Pinpoint the cell where the given text exists, returning its (X, Y) midpoint coordinate. 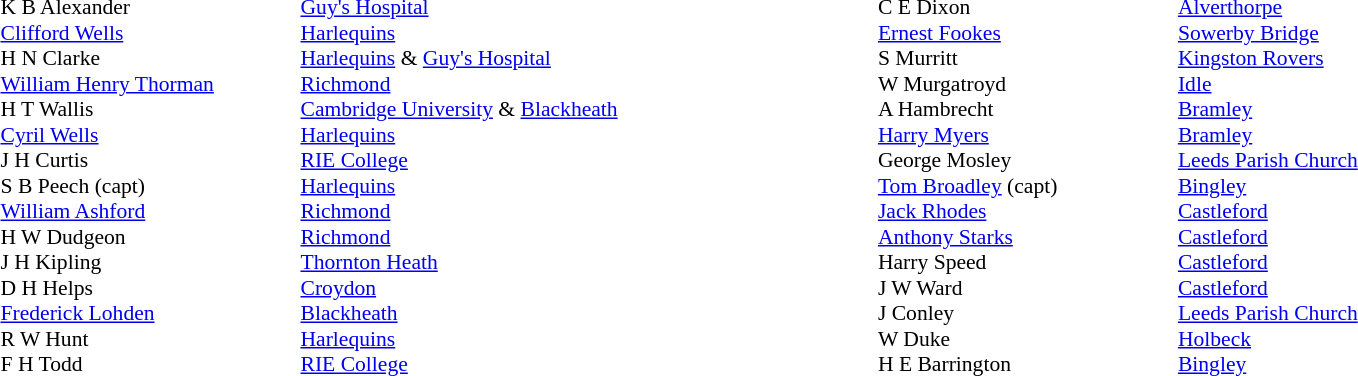
Idle (1268, 84)
Harry Speed (1028, 263)
J H Kipling (150, 263)
Tom Broadley (capt) (1028, 186)
Harlequins & Guy's Hospital (458, 59)
Anthony Starks (1028, 237)
William Henry Thorman (150, 84)
Thornton Heath (458, 263)
William Ashford (150, 211)
Blackheath (458, 313)
J H Curtis (150, 161)
Clifford Wells (150, 33)
Croydon (458, 288)
A Hambrecht (1028, 109)
Ernest Fookes (1028, 33)
RIE College (458, 161)
J Conley (1028, 313)
J W Ward (1028, 288)
Kingston Rovers (1268, 59)
Sowerby Bridge (1268, 33)
Harry Myers (1028, 135)
George Mosley (1028, 161)
W Duke (1028, 339)
W Murgatroyd (1028, 84)
Cyril Wells (150, 135)
Jack Rhodes (1028, 211)
R W Hunt (150, 339)
S B Peech (capt) (150, 186)
Frederick Lohden (150, 313)
Cambridge University & Blackheath (458, 109)
H W Dudgeon (150, 237)
H N Clarke (150, 59)
Bingley (1268, 186)
S Murritt (1028, 59)
Holbeck (1268, 339)
H T Wallis (150, 109)
D H Helps (150, 288)
